From the cell containing the given text, extract its center point as (x, y) coordinate. 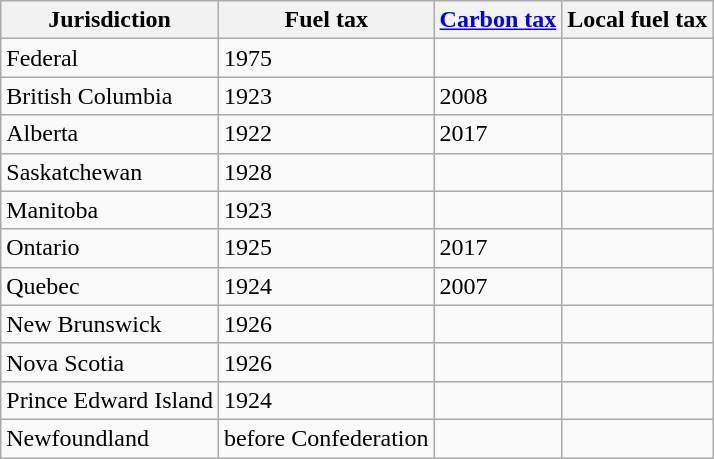
Jurisdiction (110, 20)
British Columbia (110, 96)
1925 (326, 248)
1922 (326, 134)
1975 (326, 58)
2007 (498, 286)
Fuel tax (326, 20)
Saskatchewan (110, 172)
Manitoba (110, 210)
Quebec (110, 286)
New Brunswick (110, 324)
2008 (498, 96)
Newfoundland (110, 438)
Alberta (110, 134)
Nova Scotia (110, 362)
before Confederation (326, 438)
1928 (326, 172)
Carbon tax (498, 20)
Ontario (110, 248)
Prince Edward Island (110, 400)
Local fuel tax (638, 20)
Federal (110, 58)
